Provide the (x, y) coordinate of the cell's center where the given text is located.  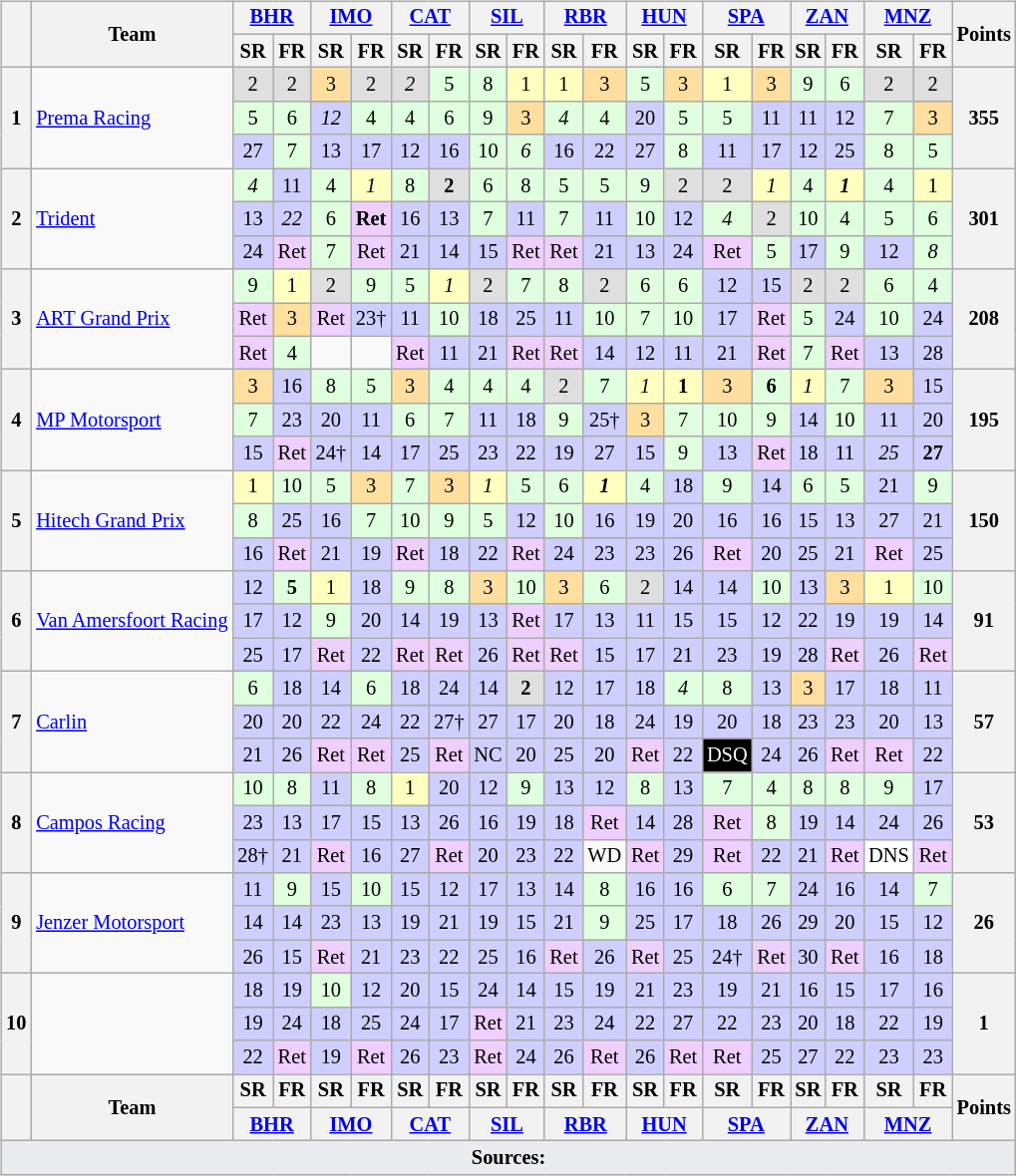
DNS (888, 856)
Hitech Grand Prix (132, 520)
WD (604, 856)
Prema Racing (132, 118)
355 (984, 118)
NC (488, 755)
91 (984, 622)
DSQ (727, 755)
Jenzer Motorsport (132, 923)
25† (604, 421)
301 (984, 219)
23† (371, 320)
ART Grand Prix (132, 319)
53 (984, 823)
MP Motorsport (132, 421)
Campos Racing (132, 823)
195 (984, 421)
28† (252, 856)
57 (984, 722)
Van Amersfoort Racing (132, 622)
150 (984, 520)
208 (984, 319)
Sources: (508, 1158)
27† (449, 722)
Trident (132, 219)
Carlin (132, 722)
30 (808, 957)
